Locate the cell with the specified text and output its [x, y] center coordinate. 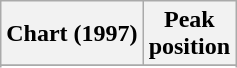
Chart (1997) [72, 34]
Peakposition [189, 34]
